Provide the [x, y] coordinate of the cell's center where the given text is located.  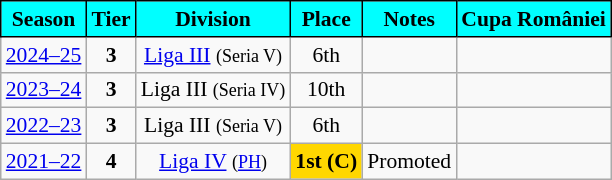
Place [326, 19]
Division [214, 19]
2024–25 [44, 55]
2022–23 [44, 126]
10th [326, 90]
Tier [110, 19]
2021–22 [44, 162]
2023–24 [44, 90]
Notes [409, 19]
Season [44, 19]
1st (C) [326, 162]
Liga III (Seria IV) [214, 90]
Liga IV (PH) [214, 162]
4 [110, 162]
Promoted [409, 162]
Cupa României [534, 19]
